From the cell containing the given text, extract its center point as [x, y] coordinate. 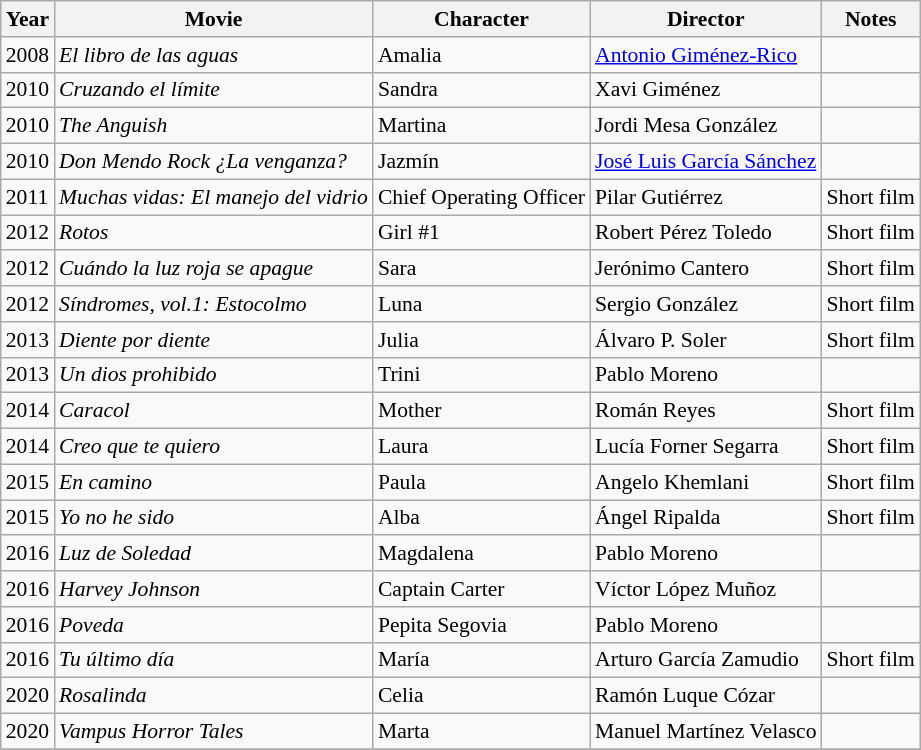
Ángel Ripalda [706, 518]
Síndromes, vol.1: Estocolmo [214, 304]
Luz de Soledad [214, 554]
Robert Pérez Toledo [706, 233]
Antonio Giménez-Rico [706, 55]
2008 [28, 55]
Paula [482, 482]
Captain Carter [482, 589]
Muchas vidas: El manejo del vidrio [214, 197]
Pilar Gutiérrez [706, 197]
Cuándo la luz roja se apague [214, 269]
Sara [482, 269]
Caracol [214, 411]
Tu último día [214, 660]
Sandra [482, 90]
Character [482, 19]
Director [706, 19]
Luna [482, 304]
Chief Operating Officer [482, 197]
María [482, 660]
Julia [482, 340]
Rotos [214, 233]
En camino [214, 482]
Un dios prohibido [214, 375]
Jerónimo Cantero [706, 269]
Magdalena [482, 554]
Román Reyes [706, 411]
Jordi Mesa González [706, 126]
Laura [482, 447]
Trini [482, 375]
Cruzando el límite [214, 90]
Víctor López Muñoz [706, 589]
The Anguish [214, 126]
Jazmín [482, 162]
Rosalinda [214, 696]
Lucía Forner Segarra [706, 447]
Mother [482, 411]
Ramón Luque Cózar [706, 696]
Arturo García Zamudio [706, 660]
Don Mendo Rock ¿La venganza? [214, 162]
Pepita Segovia [482, 625]
Sergio González [706, 304]
2011 [28, 197]
Poveda [214, 625]
Martina [482, 126]
Diente por diente [214, 340]
Girl #1 [482, 233]
Creo que te quiero [214, 447]
José Luis García Sánchez [706, 162]
Manuel Martínez Velasco [706, 732]
Celia [482, 696]
El libro de las aguas [214, 55]
Marta [482, 732]
Vampus Horror Tales [214, 732]
Amalia [482, 55]
Angelo Khemlani [706, 482]
Harvey Johnson [214, 589]
Movie [214, 19]
Year [28, 19]
Xavi Giménez [706, 90]
Álvaro P. Soler [706, 340]
Alba [482, 518]
Notes [871, 19]
Yo no he sido [214, 518]
